Extract the (X, Y) coordinate from the center of the cell holding the provided text.  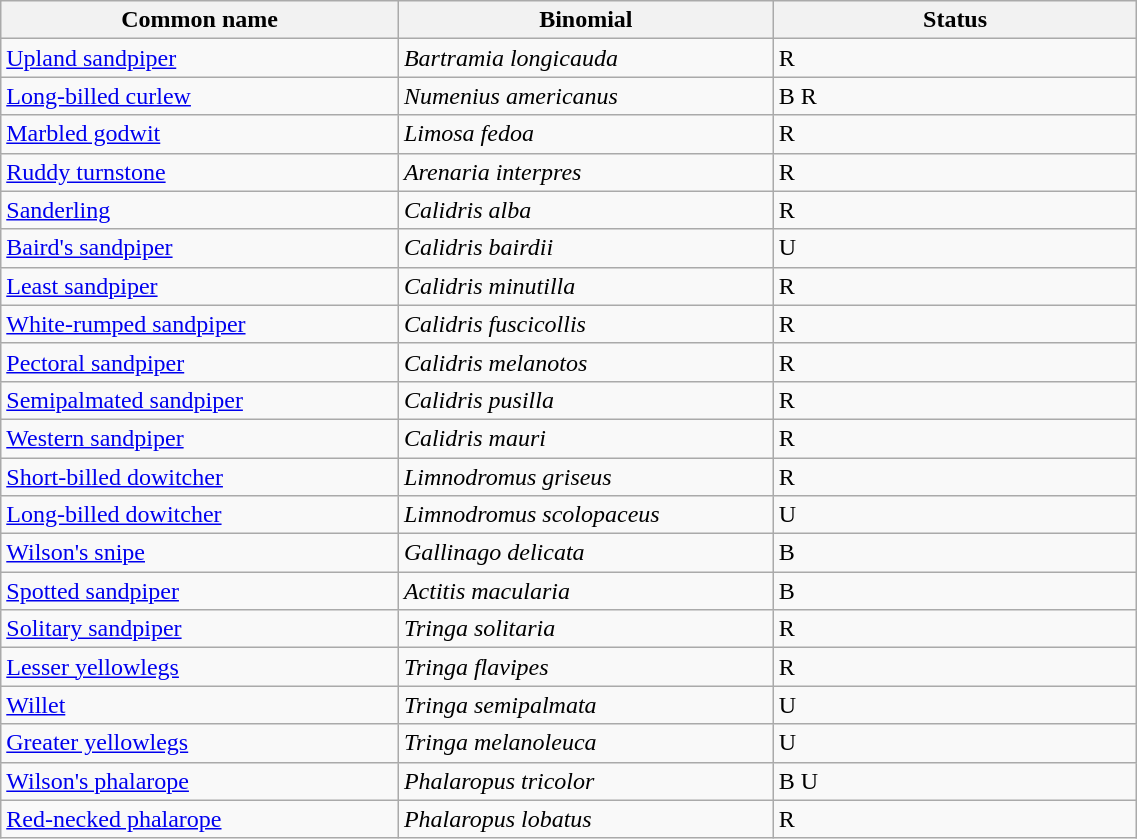
Semipalmated sandpiper (200, 400)
Status (955, 20)
Baird's sandpiper (200, 248)
Ruddy turnstone (200, 172)
Calidris alba (586, 210)
Tringa solitaria (586, 629)
B U (955, 781)
Greater yellowlegs (200, 743)
Willet (200, 705)
Wilson's snipe (200, 553)
Calidris fuscicollis (586, 324)
Tringa flavipes (586, 667)
Marbled godwit (200, 134)
Calidris bairdii (586, 248)
Least sandpiper (200, 286)
Actitis macularia (586, 591)
Spotted sandpiper (200, 591)
Tringa melanoleuca (586, 743)
Upland sandpiper (200, 58)
Long-billed curlew (200, 96)
Pectoral sandpiper (200, 362)
Wilson's phalarope (200, 781)
Bartramia longicauda (586, 58)
Calidris minutilla (586, 286)
Numenius americanus (586, 96)
Lesser yellowlegs (200, 667)
Western sandpiper (200, 438)
Sanderling (200, 210)
Phalaropus lobatus (586, 819)
Solitary sandpiper (200, 629)
Limnodromus scolopaceus (586, 515)
B R (955, 96)
Gallinago delicata (586, 553)
Binomial (586, 20)
Limnodromus griseus (586, 477)
Limosa fedoa (586, 134)
Long-billed dowitcher (200, 515)
Calidris melanotos (586, 362)
Calidris mauri (586, 438)
Phalaropus tricolor (586, 781)
Calidris pusilla (586, 400)
White-rumped sandpiper (200, 324)
Tringa semipalmata (586, 705)
Short-billed dowitcher (200, 477)
Red-necked phalarope (200, 819)
Arenaria interpres (586, 172)
Common name (200, 20)
